Output the [x, y] coordinate of the center of the cell containing the given text.  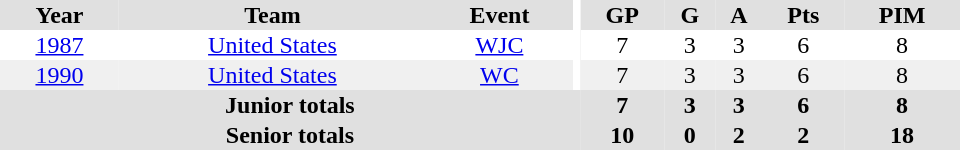
Junior totals [290, 105]
18 [902, 135]
0 [690, 135]
Year [60, 15]
Team [272, 15]
WC [500, 75]
A [738, 15]
PIM [902, 15]
1987 [60, 45]
1990 [60, 75]
WJC [500, 45]
G [690, 15]
Pts [804, 15]
GP [622, 15]
Event [500, 15]
10 [622, 135]
Senior totals [290, 135]
